Return the (x, y) coordinate for the center point of the cell that contains the specified text.  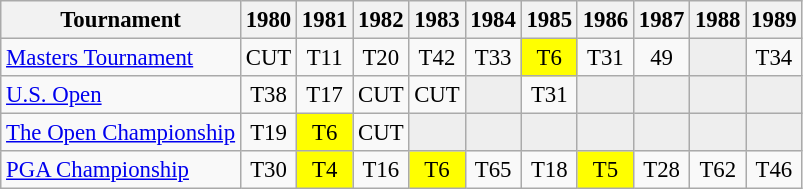
1986 (605, 20)
1988 (718, 20)
PGA Championship (121, 170)
T30 (268, 170)
T16 (381, 170)
Tournament (121, 20)
T46 (774, 170)
T20 (381, 58)
T4 (325, 170)
T65 (493, 170)
1983 (437, 20)
T18 (549, 170)
T28 (661, 170)
T62 (718, 170)
1985 (549, 20)
T33 (493, 58)
U.S. Open (121, 95)
T34 (774, 58)
1987 (661, 20)
T5 (605, 170)
1981 (325, 20)
T42 (437, 58)
T11 (325, 58)
T38 (268, 95)
Masters Tournament (121, 58)
49 (661, 58)
1984 (493, 20)
1989 (774, 20)
1982 (381, 20)
1980 (268, 20)
T17 (325, 95)
The Open Championship (121, 133)
T19 (268, 133)
